Determine the (X, Y) coordinate at the center of the cell enclosing the given text.  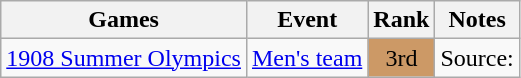
Rank (402, 20)
3rd (402, 58)
1908 Summer Olympics (124, 58)
Notes (477, 20)
Men's team (306, 58)
Source: (477, 58)
Event (306, 20)
Games (124, 20)
